For the text-containing cell, return its midpoint in (x, y) coordinate format. 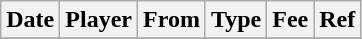
Fee (290, 20)
Ref (338, 20)
Player (99, 20)
Date (30, 20)
From (171, 20)
Type (236, 20)
